Scan for the cell matching the given text and deliver its (X, Y) coordinate at center. 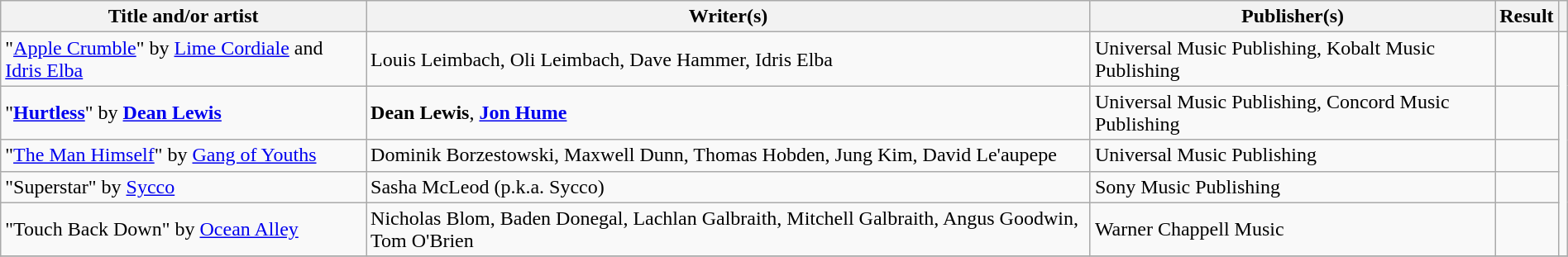
Result (1527, 17)
Louis Leimbach, Oli Leimbach, Dave Hammer, Idris Elba (729, 59)
Universal Music Publishing, Concord Music Publishing (1292, 112)
Publisher(s) (1292, 17)
"Apple Crumble" by Lime Cordiale and Idris Elba (184, 59)
Sony Music Publishing (1292, 187)
Dominik Borzestowski, Maxwell Dunn, Thomas Hobden, Jung Kim, David Le'aupepe (729, 155)
Writer(s) (729, 17)
Title and/or artist (184, 17)
Nicholas Blom, Baden Donegal, Lachlan Galbraith, Mitchell Galbraith, Angus Goodwin, Tom O'Brien (729, 230)
"Touch Back Down" by Ocean Alley (184, 230)
Dean Lewis, Jon Hume (729, 112)
Universal Music Publishing, Kobalt Music Publishing (1292, 59)
Warner Chappell Music (1292, 230)
Sasha McLeod (p.k.a. Sycco) (729, 187)
"Hurtless" by Dean Lewis (184, 112)
"The Man Himself" by Gang of Youths (184, 155)
"Superstar" by Sycco (184, 187)
Universal Music Publishing (1292, 155)
